Return [X, Y] of the center of cell containing provided text 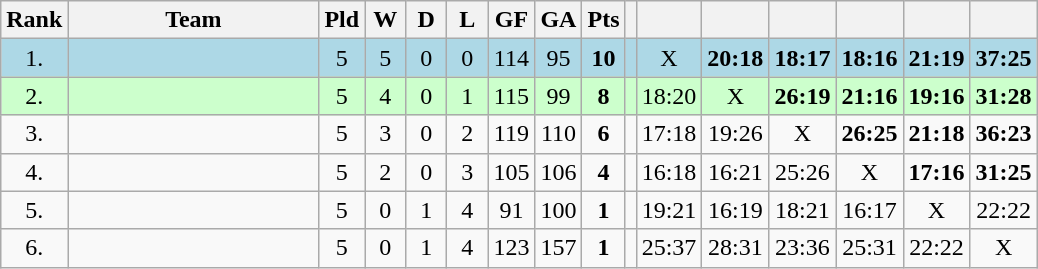
23:36 [802, 248]
114 [512, 58]
37:25 [1004, 58]
106 [558, 172]
1. [34, 58]
16:21 [736, 172]
26:19 [802, 96]
110 [558, 134]
115 [512, 96]
31:25 [1004, 172]
10 [604, 58]
19:16 [936, 96]
Pld [342, 20]
18:17 [802, 58]
18:20 [669, 96]
W [386, 20]
36:23 [1004, 134]
16:18 [669, 172]
2. [34, 96]
19:26 [736, 134]
Team [194, 20]
20:18 [736, 58]
17:18 [669, 134]
3. [34, 134]
105 [512, 172]
8 [604, 96]
25:37 [669, 248]
123 [512, 248]
17:16 [936, 172]
119 [512, 134]
157 [558, 248]
26:25 [870, 134]
16:17 [870, 210]
28:31 [736, 248]
6. [34, 248]
Rank [34, 20]
16:19 [736, 210]
21:16 [870, 96]
5. [34, 210]
99 [558, 96]
Pts [604, 20]
6 [604, 134]
L [468, 20]
18:16 [870, 58]
21:19 [936, 58]
19:21 [669, 210]
25:26 [802, 172]
4. [34, 172]
D [426, 20]
91 [512, 210]
18:21 [802, 210]
25:31 [870, 248]
31:28 [1004, 96]
95 [558, 58]
21:18 [936, 134]
100 [558, 210]
GF [512, 20]
GA [558, 20]
